Locate the cell with the specified text and output its (X, Y) center coordinate. 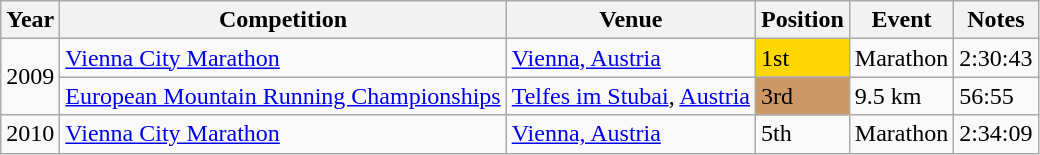
Venue (630, 20)
3rd (803, 96)
2010 (30, 134)
2009 (30, 77)
Competition (283, 20)
1st (803, 58)
2:34:09 (996, 134)
European Mountain Running Championships (283, 96)
5th (803, 134)
Event (901, 20)
56:55 (996, 96)
9.5 km (901, 96)
Notes (996, 20)
Position (803, 20)
2:30:43 (996, 58)
Telfes im Stubai, Austria (630, 96)
Year (30, 20)
